Find where the given text appears and provide that cell's center as [x, y] coordinate. 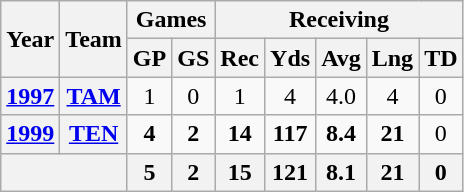
GS [194, 58]
Yds [290, 58]
8.4 [342, 134]
8.1 [342, 172]
Rec [240, 58]
TEN [94, 134]
14 [240, 134]
Games [170, 20]
GP [149, 58]
117 [290, 134]
Team [94, 39]
121 [290, 172]
TD [441, 58]
15 [240, 172]
4.0 [342, 96]
5 [149, 172]
Avg [342, 58]
Lng [392, 58]
TAM [94, 96]
Year [30, 39]
1997 [30, 96]
1999 [30, 134]
Receiving [339, 20]
